Extract the [X, Y] coordinate from the center of the cell holding the provided text.  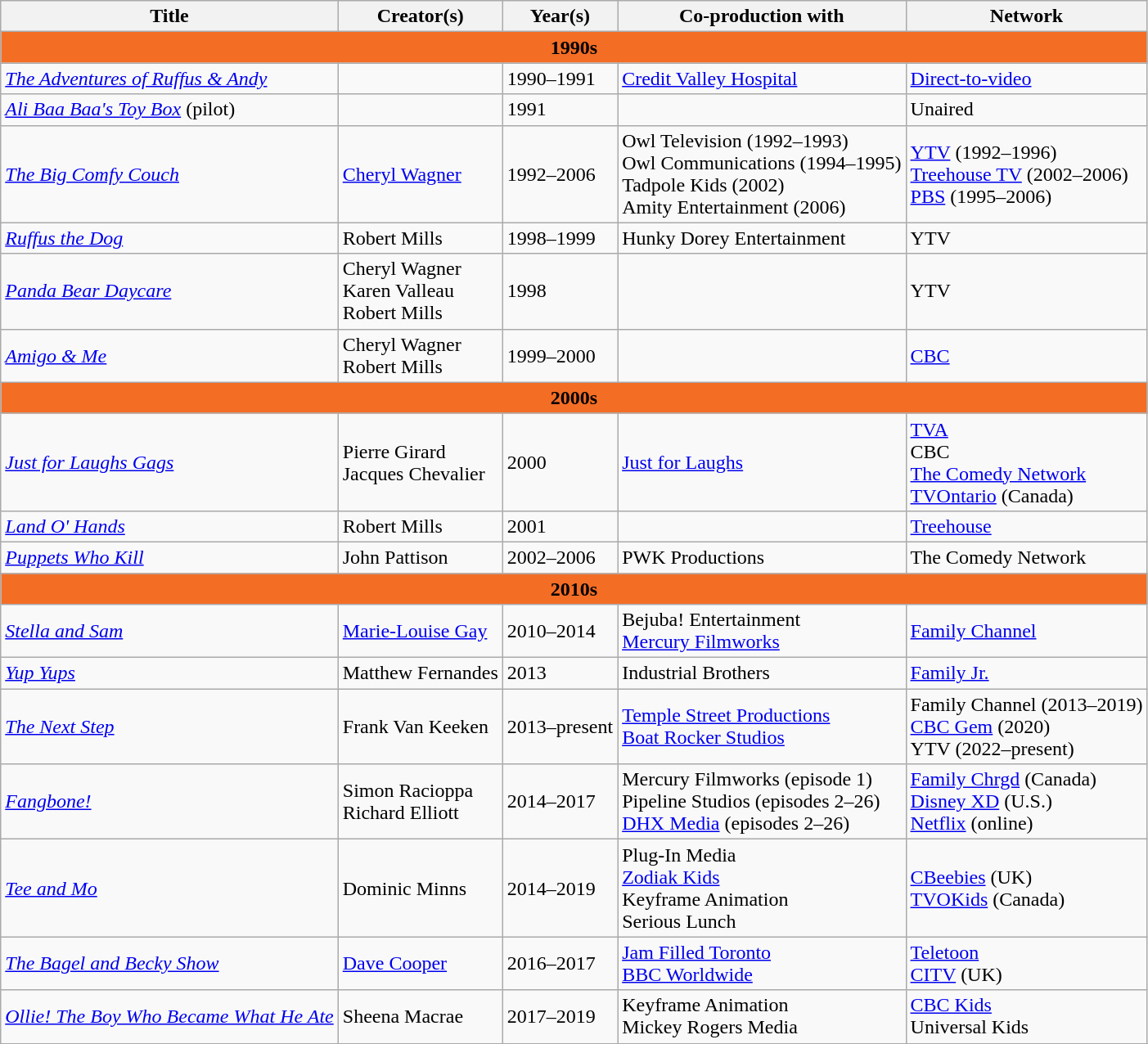
Marie-Louise Gay [421, 632]
2000 [560, 461]
2000s [574, 398]
2002–2006 [560, 557]
1990s [574, 47]
Co-production with [762, 16]
1990–1991 [560, 79]
The Big Comfy Couch [169, 173]
Unaired [1026, 110]
Plug-In MediaZodiak KidsKeyframe AnimationSerious Lunch [762, 889]
Cheryl Wagner [421, 173]
1992–2006 [560, 173]
Creator(s) [421, 16]
Stella and Sam [169, 632]
Just for Laughs [762, 461]
2013–present [560, 727]
Ollie! The Boy Who Became What He Ate [169, 1016]
Direct-to-video [1026, 79]
Panda Bear Daycare [169, 291]
Hunky Dorey Entertainment [762, 238]
Jam Filled TorontoBBC Worldwide [762, 964]
TVACBCThe Comedy NetworkTVOntario (Canada) [1026, 461]
Ali Baa Baa's Toy Box (pilot) [169, 110]
The Next Step [169, 727]
1998 [560, 291]
2013 [560, 673]
Owl Television (1992–1993)Owl Communications (1994–1995)Tadpole Kids (2002)Amity Entertainment (2006) [762, 173]
Industrial Brothers [762, 673]
Dominic Minns [421, 889]
Matthew Fernandes [421, 673]
Year(s) [560, 16]
1999–2000 [560, 355]
2014–2017 [560, 802]
Fangbone! [169, 802]
YTV (1992–1996)Treehouse TV (2002–2006)PBS (1995–2006) [1026, 173]
Family Chrgd (Canada)Disney XD (U.S.)Netflix (online) [1026, 802]
Cheryl WagnerRobert Mills [421, 355]
The Bagel and Becky Show [169, 964]
TeletoonCITV (UK) [1026, 964]
Keyframe AnimationMickey Rogers Media [762, 1016]
Sheena Macrae [421, 1016]
John Pattison [421, 557]
Title [169, 16]
Just for Laughs Gags [169, 461]
Land O' Hands [169, 526]
Simon RacioppaRichard Elliott [421, 802]
Treehouse [1026, 526]
2017–2019 [560, 1016]
2010s [574, 588]
Family Jr. [1026, 673]
2001 [560, 526]
2014–2019 [560, 889]
Bejuba! EntertainmentMercury Filmworks [762, 632]
Pierre GirardJacques Chevalier [421, 461]
Tee and Mo [169, 889]
CBC [1026, 355]
2016–2017 [560, 964]
Family Channel (2013–2019)CBC Gem (2020)YTV (2022–present) [1026, 727]
1991 [560, 110]
Family Channel [1026, 632]
Yup Yups [169, 673]
Network [1026, 16]
The Adventures of Ruffus & Andy [169, 79]
Amigo & Me [169, 355]
Frank Van Keeken [421, 727]
Ruffus the Dog [169, 238]
Cheryl WagnerKaren ValleauRobert Mills [421, 291]
The Comedy Network [1026, 557]
CBeebies (UK)TVOKids (Canada) [1026, 889]
Mercury Filmworks (episode 1)Pipeline Studios (episodes 2–26)DHX Media (episodes 2–26) [762, 802]
2010–2014 [560, 632]
Credit Valley Hospital [762, 79]
CBC KidsUniversal Kids [1026, 1016]
PWK Productions [762, 557]
1998–1999 [560, 238]
Puppets Who Kill [169, 557]
Temple Street ProductionsBoat Rocker Studios [762, 727]
Dave Cooper [421, 964]
